From the cell containing the given text, extract its center point as [x, y] coordinate. 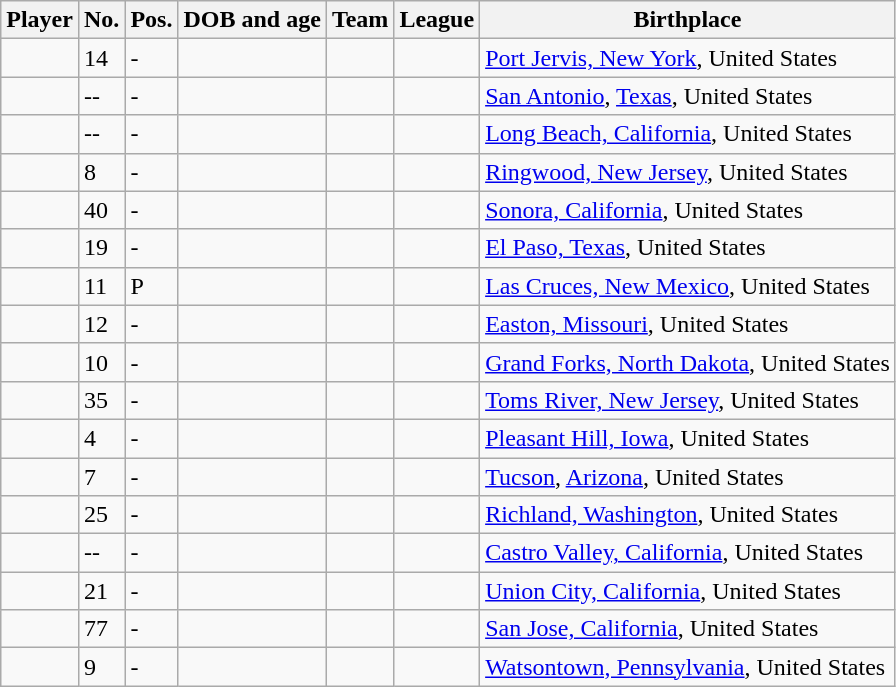
11 [101, 286]
Richland, Washington, United States [688, 515]
14 [101, 58]
Las Cruces, New Mexico, United States [688, 286]
25 [101, 515]
19 [101, 248]
Watsontown, Pennsylvania, United States [688, 667]
4 [101, 438]
10 [101, 362]
Birthplace [688, 20]
Port Jervis, New York, United States [688, 58]
San Jose, California, United States [688, 629]
Team [360, 20]
Player [40, 20]
League [437, 20]
Sonora, California, United States [688, 210]
Grand Forks, North Dakota, United States [688, 362]
Toms River, New Jersey, United States [688, 400]
12 [101, 324]
Easton, Missouri, United States [688, 324]
DOB and age [252, 20]
35 [101, 400]
40 [101, 210]
Castro Valley, California, United States [688, 553]
Ringwood, New Jersey, United States [688, 172]
No. [101, 20]
Pos. [152, 20]
21 [101, 591]
9 [101, 667]
Long Beach, California, United States [688, 134]
8 [101, 172]
P [152, 286]
77 [101, 629]
Pleasant Hill, Iowa, United States [688, 438]
Tucson, Arizona, United States [688, 477]
7 [101, 477]
Union City, California, United States [688, 591]
El Paso, Texas, United States [688, 248]
San Antonio, Texas, United States [688, 96]
